Identify which cell holds the provided text, then report its [X, Y] central coordinate. 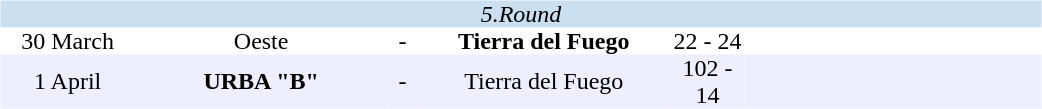
5.Round [520, 14]
22 - 24 [708, 42]
30 March [67, 42]
Oeste [262, 42]
102 - 14 [708, 81]
URBA "B" [262, 81]
1 April [67, 81]
